Output the (x, y) coordinate of the center of the cell containing the given text.  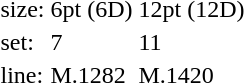
7 (92, 42)
